Capture the cell that displays the provided text and extract its (X, Y) central coordinate. 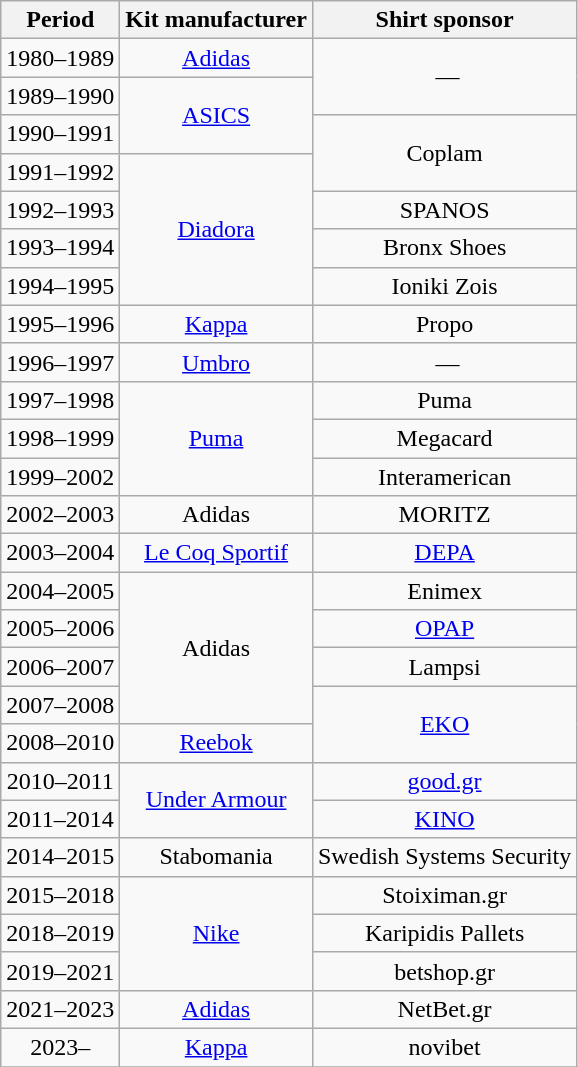
EKO (444, 724)
Interamerican (444, 477)
OPAP (444, 629)
1990–1991 (60, 134)
Kit manufacturer (216, 20)
Karipidis Pallets (444, 933)
SPANOS (444, 210)
Coplam (444, 153)
Megacard (444, 438)
Bronx Shoes (444, 248)
2014–2015 (60, 857)
2004–2005 (60, 591)
Shirt sponsor (444, 20)
Swedish Systems Security (444, 857)
1998–1999 (60, 438)
Umbro (216, 362)
2019–2021 (60, 971)
2018–2019 (60, 933)
ASICS (216, 115)
Lampsi (444, 667)
1992–1993 (60, 210)
1980–1989 (60, 58)
Reebok (216, 743)
2003–2004 (60, 553)
2005–2006 (60, 629)
Enimex (444, 591)
2011–2014 (60, 819)
Nike (216, 933)
2010–2011 (60, 781)
MORITZ (444, 515)
1994–1995 (60, 286)
Under Armour (216, 800)
2023– (60, 1047)
Le Coq Sportif (216, 553)
Ioniki Zois (444, 286)
Diadora (216, 229)
1993–1994 (60, 248)
good.gr (444, 781)
DEPA (444, 553)
betshop.gr (444, 971)
Stabomania (216, 857)
2006–2007 (60, 667)
Period (60, 20)
1997–1998 (60, 400)
NetBet.gr (444, 1009)
Propo (444, 324)
1989–1990 (60, 96)
2007–2008 (60, 705)
2002–2003 (60, 515)
1999–2002 (60, 477)
2008–2010 (60, 743)
2015–2018 (60, 895)
1991–1992 (60, 172)
1996–1997 (60, 362)
1995–1996 (60, 324)
2021–2023 (60, 1009)
KINO (444, 819)
novibet (444, 1047)
Stoiximan.gr (444, 895)
